Identify which cell holds the provided text, then report its (x, y) central coordinate. 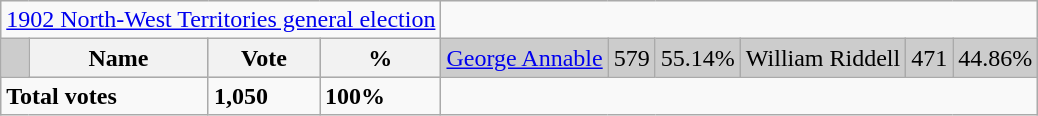
George Annable (524, 58)
Vote (264, 58)
471 (930, 58)
% (380, 58)
55.14% (698, 58)
1,050 (264, 96)
William Riddell (822, 58)
579 (632, 58)
100% (380, 96)
44.86% (996, 58)
1902 North-West Territories general election (221, 20)
Name (119, 58)
Total votes (105, 96)
